Locate the cell with the specified text and output its (x, y) center coordinate. 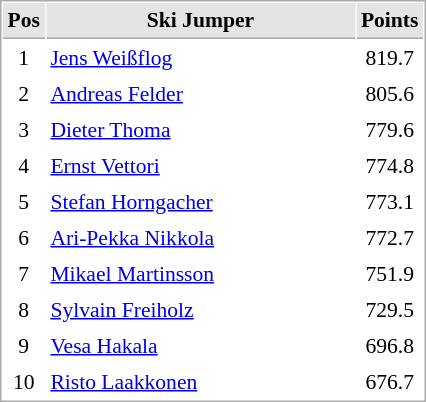
Risto Laakkonen (200, 381)
9 (24, 345)
819.7 (390, 57)
5 (24, 201)
Vesa Hakala (200, 345)
4 (24, 165)
Mikael Martinsson (200, 273)
7 (24, 273)
Pos (24, 21)
Ari-Pekka Nikkola (200, 237)
Ernst Vettori (200, 165)
Ski Jumper (200, 21)
676.7 (390, 381)
2 (24, 93)
696.8 (390, 345)
Jens Weißflog (200, 57)
Sylvain Freiholz (200, 309)
772.7 (390, 237)
805.6 (390, 93)
Stefan Horngacher (200, 201)
10 (24, 381)
8 (24, 309)
3 (24, 129)
Dieter Thoma (200, 129)
729.5 (390, 309)
1 (24, 57)
6 (24, 237)
773.1 (390, 201)
774.8 (390, 165)
779.6 (390, 129)
Andreas Felder (200, 93)
Points (390, 21)
751.9 (390, 273)
